Extract the (x, y) coordinate from the center of the cell holding the provided text.  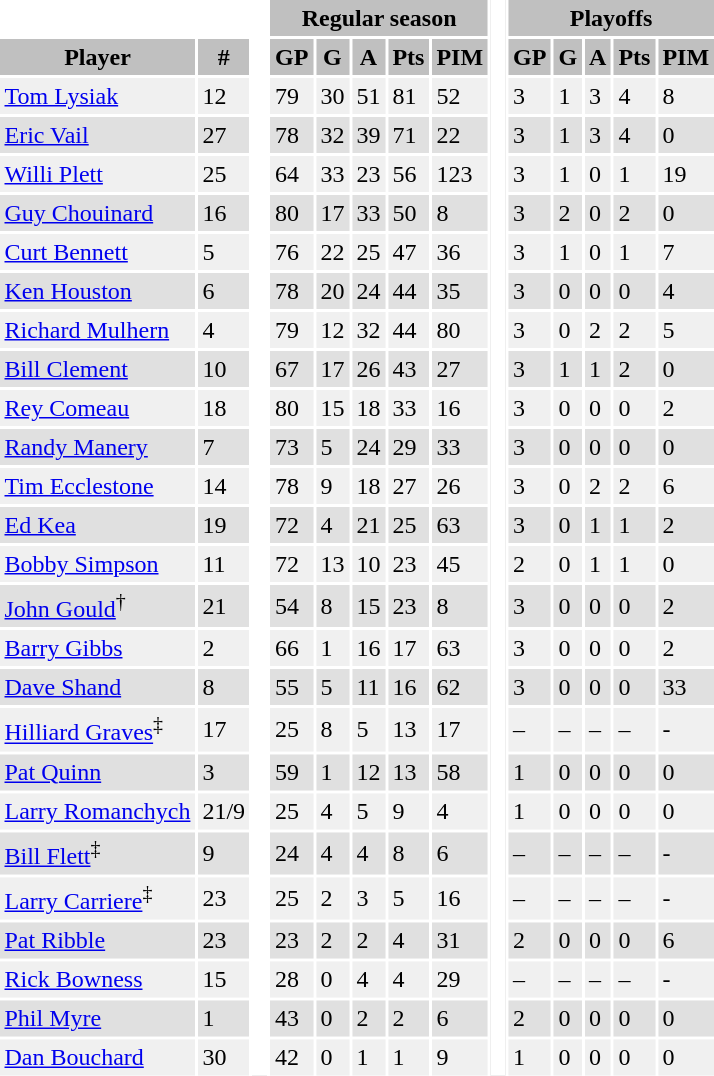
21/9 (224, 811)
Richard Mulhern (98, 330)
Ken Houston (98, 291)
Player (98, 57)
Bill Flett‡ (98, 853)
71 (408, 135)
Phil Myre (98, 1019)
Regular season (380, 18)
73 (292, 447)
52 (460, 96)
76 (292, 252)
Playoffs (612, 18)
# (224, 57)
56 (408, 174)
Bobby Simpson (98, 564)
66 (292, 648)
50 (408, 213)
45 (460, 564)
Ed Kea (98, 525)
47 (408, 252)
Bill Clement (98, 369)
67 (292, 369)
Randy Manery (98, 447)
39 (368, 135)
42 (292, 1058)
35 (460, 291)
Curt Bennett (98, 252)
Dave Shand (98, 687)
36 (460, 252)
55 (292, 687)
81 (408, 96)
Hilliard Graves‡ (98, 729)
Dan Bouchard (98, 1058)
Barry Gibbs (98, 648)
Rey Comeau (98, 408)
Guy Chouinard (98, 213)
59 (292, 772)
14 (224, 486)
64 (292, 174)
Tom Lysiak (98, 96)
51 (368, 96)
Rick Bowness (98, 980)
Larry Romanchych (98, 811)
Larry Carriere‡ (98, 898)
Pat Quinn (98, 772)
58 (460, 772)
54 (292, 606)
62 (460, 687)
Pat Ribble (98, 941)
20 (332, 291)
Willi Plett (98, 174)
Tim Ecclestone (98, 486)
28 (292, 980)
31 (460, 941)
123 (460, 174)
Eric Vail (98, 135)
John Gould† (98, 606)
